Output the (x, y) coordinate of the center of the cell containing the given text.  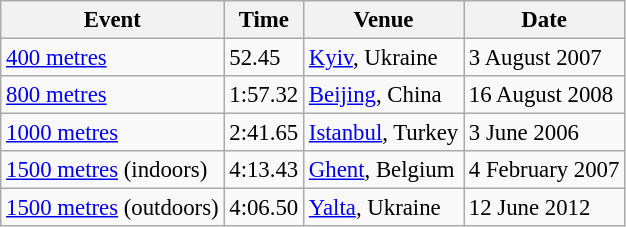
400 metres (112, 58)
1:57.32 (264, 95)
800 metres (112, 95)
Yalta, Ukraine (384, 208)
Date (544, 20)
Venue (384, 20)
52.45 (264, 58)
3 August 2007 (544, 58)
1000 metres (112, 133)
4:13.43 (264, 170)
Kyiv, Ukraine (384, 58)
2:41.65 (264, 133)
Istanbul, Turkey (384, 133)
16 August 2008 (544, 95)
1500 metres (outdoors) (112, 208)
Ghent, Belgium (384, 170)
12 June 2012 (544, 208)
4:06.50 (264, 208)
4 February 2007 (544, 170)
Event (112, 20)
Beijing, China (384, 95)
Time (264, 20)
1500 metres (indoors) (112, 170)
3 June 2006 (544, 133)
